Provide the [X, Y] coordinate of the cell's center where the given text is located.  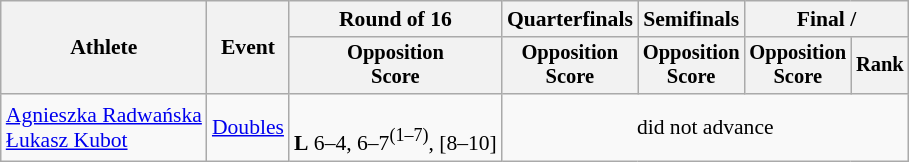
Rank [880, 66]
Round of 16 [396, 19]
Athlete [104, 48]
Event [248, 48]
Doubles [248, 128]
did not advance [706, 128]
Agnieszka RadwańskaŁukasz Kubot [104, 128]
Semifinals [692, 19]
Final / [826, 19]
Quarterfinals [570, 19]
L 6–4, 6–7(1–7), [8–10] [396, 128]
